Find where the given text appears and provide that cell's center as [X, Y] coordinate. 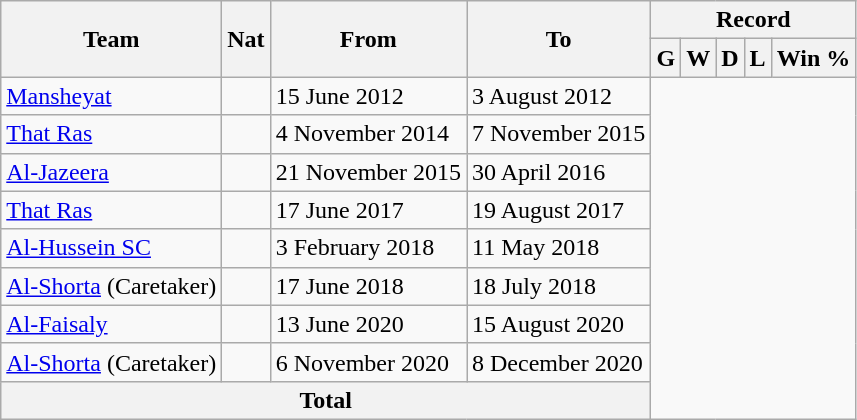
To [558, 39]
8 December 2020 [558, 362]
15 August 2020 [558, 324]
W [698, 58]
Record [754, 20]
From [368, 39]
G [666, 58]
D [730, 58]
13 June 2020 [368, 324]
Team [112, 39]
4 November 2014 [368, 134]
21 November 2015 [368, 172]
3 August 2012 [558, 96]
Al-Hussein SC [112, 248]
Total [326, 400]
19 August 2017 [558, 210]
17 June 2018 [368, 286]
11 May 2018 [558, 248]
7 November 2015 [558, 134]
Win % [814, 58]
Mansheyat [112, 96]
30 April 2016 [558, 172]
17 June 2017 [368, 210]
L [758, 58]
3 February 2018 [368, 248]
15 June 2012 [368, 96]
Nat [246, 39]
6 November 2020 [368, 362]
Al-Faisaly [112, 324]
18 July 2018 [558, 286]
Al-Jazeera [112, 172]
